Return (x, y) of the center of cell containing provided text 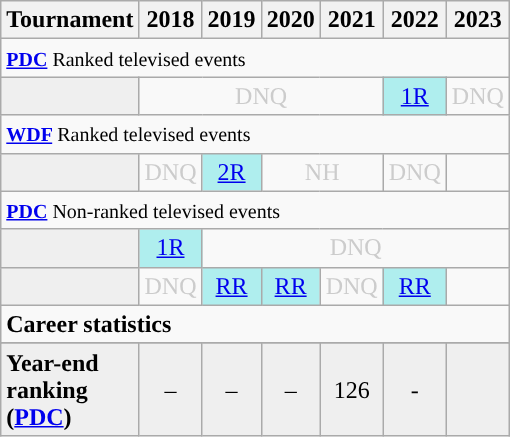
PDC Ranked televised events (256, 58)
- (414, 389)
126 (352, 389)
Career statistics (256, 324)
PDC Non-ranked televised events (256, 210)
2023 (478, 20)
2021 (352, 20)
Year-end ranking (PDC) (70, 389)
2018 (170, 20)
Tournament (70, 20)
NH (322, 172)
2022 (414, 20)
WDF Ranked televised events (256, 134)
2019 (232, 20)
2R (232, 172)
2020 (290, 20)
